For the text-containing cell, return its midpoint in (X, Y) coordinate format. 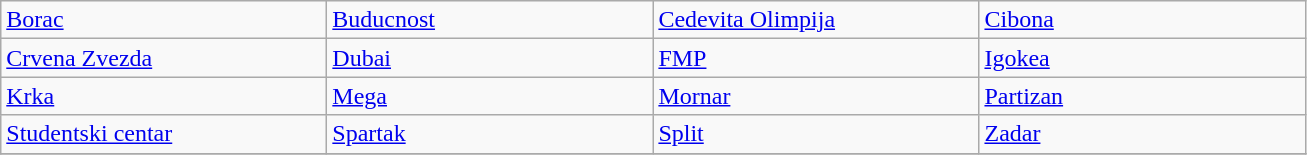
Partizan (1142, 96)
Zadar (1142, 134)
Mornar (816, 96)
Dubai (490, 58)
Studentski centar (164, 134)
Mega (490, 96)
FMP (816, 58)
Cedevita Olimpija (816, 20)
Borac (164, 20)
Split (816, 134)
Krka (164, 96)
Cibona (1142, 20)
Spartak (490, 134)
Buducnost (490, 20)
Crvena Zvezda (164, 58)
Igokea (1142, 58)
